Scan for the cell matching the given text and deliver its [X, Y] coordinate at center. 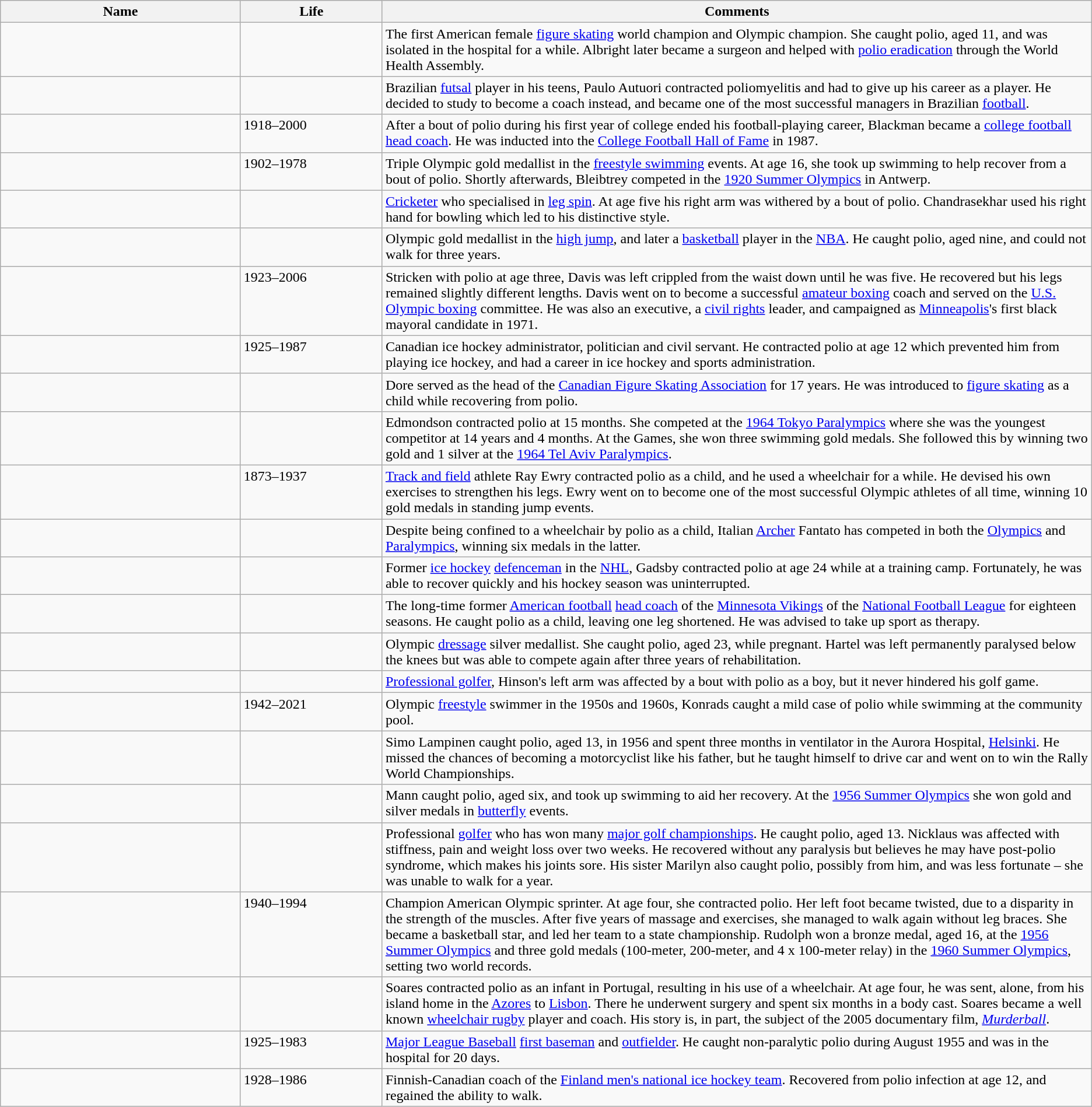
Olympic freestyle swimmer in the 1950s and 1960s, Konrads caught a mild case of polio while swimming at the community pool. [737, 712]
1942–2021 [311, 712]
Finnish-Canadian coach of the Finland men's national ice hockey team. Recovered from polio infection at age 12, and regained the ability to walk. [737, 1087]
Olympic gold medallist in the high jump, and later a basketball player in the NBA. He caught polio, aged nine, and could not walk for three years. [737, 247]
Professional golfer, Hinson's left arm was affected by a bout with polio as a boy, but it never hindered his golf game. [737, 682]
1928–1986 [311, 1087]
1925–1983 [311, 1050]
Major League Baseball first baseman and outfielder. He caught non-paralytic polio during August 1955 and was in the hospital for 20 days. [737, 1050]
Life [311, 12]
Comments [737, 12]
1873–1937 [311, 492]
1940–1994 [311, 934]
1923–2006 [311, 301]
1902–1978 [311, 171]
1925–1987 [311, 355]
1918–2000 [311, 133]
Name [120, 12]
